Pinpoint the cell where the given text exists, returning its (x, y) midpoint coordinate. 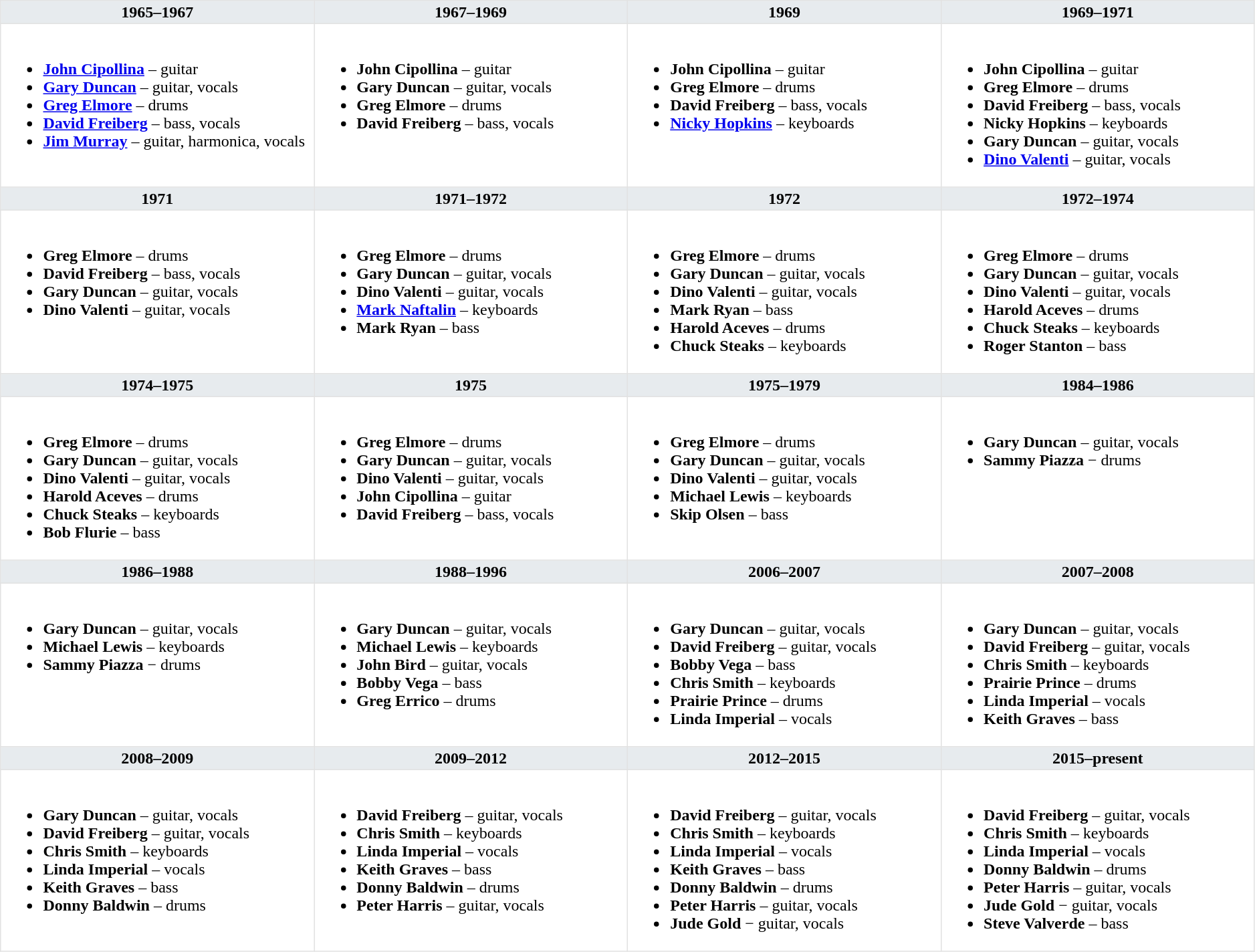
1969 (784, 12)
1971 (158, 199)
Gary Duncan – guitar, vocalsDavid Freiberg – guitar, vocalsChris Smith – keyboardsPrairie Prince – drumsLinda Imperial – vocalsKeith Graves – bass (1098, 665)
1967–1969 (471, 12)
1965–1967 (158, 12)
1975 (471, 385)
John Cipollina – guitarGreg Elmore – drumsDavid Freiberg – bass, vocalsNicky Hopkins – keyboards (784, 105)
Greg Elmore – drumsGary Duncan – guitar, vocalsDino Valenti – guitar, vocalsMichael Lewis – keyboardsSkip Olsen – bass (784, 478)
David Freiberg – guitar, vocalsChris Smith – keyboardsLinda Imperial – vocalsKeith Graves – bassDonny Baldwin – drumsPeter Harris – guitar, vocals (471, 860)
Greg Elmore – drumsGary Duncan – guitar, vocalsDino Valenti – guitar, vocalsHarold Aceves – drumsChuck Steaks – keyboardsRoger Stanton – bass (1098, 291)
1971–1972 (471, 199)
Greg Elmore – drumsGary Duncan – guitar, vocalsDino Valenti – guitar, vocalsMark Naftalin – keyboardsMark Ryan – bass (471, 291)
Gary Duncan – guitar, vocalsMichael Lewis – keyboardsSammy Piazza − drums (158, 665)
1972–1974 (1098, 199)
2006–2007 (784, 572)
Greg Elmore – drumsDavid Freiberg – bass, vocalsGary Duncan – guitar, vocalsDino Valenti – guitar, vocals (158, 291)
Gary Duncan – guitar, vocalsDavid Freiberg – guitar, vocalsBobby Vega – bassChris Smith – keyboardsPrairie Prince – drumsLinda Imperial – vocals (784, 665)
2015–present (1098, 758)
Greg Elmore – drumsGary Duncan – guitar, vocalsDino Valenti – guitar, vocalsMark Ryan – bassHarold Aceves – drumsChuck Steaks – keyboards (784, 291)
1969–1971 (1098, 12)
Gary Duncan – guitar, vocalsMichael Lewis – keyboardsJohn Bird – guitar, vocalsBobby Vega – bassGreg Errico – drums (471, 665)
2008–2009 (158, 758)
2007–2008 (1098, 572)
Gary Duncan – guitar, vocalsDavid Freiberg – guitar, vocalsChris Smith – keyboardsLinda Imperial – vocalsKeith Graves – bassDonny Baldwin – drums (158, 860)
2009–2012 (471, 758)
1986–1988 (158, 572)
John Cipollina – guitarGary Duncan – guitar, vocalsGreg Elmore – drumsDavid Freiberg – bass, vocalsJim Murray – guitar, harmonica, vocals (158, 105)
1984–1986 (1098, 385)
1974–1975 (158, 385)
1975–1979 (784, 385)
John Cipollina – guitarGary Duncan – guitar, vocalsGreg Elmore – drumsDavid Freiberg – bass, vocals (471, 105)
1988–1996 (471, 572)
Greg Elmore – drumsGary Duncan – guitar, vocalsDino Valenti – guitar, vocalsHarold Aceves – drumsChuck Steaks – keyboardsBob Flurie – bass (158, 478)
2012–2015 (784, 758)
Greg Elmore – drumsGary Duncan – guitar, vocalsDino Valenti – guitar, vocalsJohn Cipollina – guitarDavid Freiberg – bass, vocals (471, 478)
1972 (784, 199)
Gary Duncan – guitar, vocalsSammy Piazza − drums (1098, 478)
